Capture the cell that displays the provided text and extract its [X, Y] central coordinate. 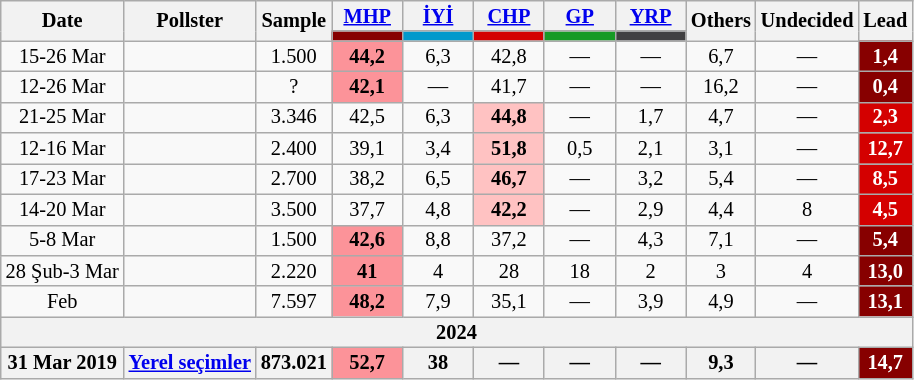
2.400 [294, 148]
2,9 [650, 210]
28 Şub-3 Mar [62, 270]
3,4 [438, 148]
3 [721, 270]
Sample [294, 20]
37,7 [368, 210]
41,7 [508, 86]
3,2 [650, 178]
42,1 [368, 86]
Others [721, 20]
4,3 [650, 240]
İYİ [438, 16]
GP [580, 16]
3,9 [650, 302]
12-16 Mar [62, 148]
1,7 [650, 118]
6,7 [721, 56]
16,2 [721, 86]
18 [580, 270]
4,4 [721, 210]
13,0 [885, 270]
Lead [885, 20]
MHP [368, 16]
14-20 Mar [62, 210]
6,5 [438, 178]
2 [650, 270]
48,2 [368, 302]
4,8 [438, 210]
2.700 [294, 178]
? [294, 86]
3,1 [721, 148]
2024 [456, 332]
Pollster [190, 20]
4,7 [721, 118]
0,4 [885, 86]
42,2 [508, 210]
42,5 [368, 118]
15-26 Mar [62, 56]
7.597 [294, 302]
35,1 [508, 302]
YRP [650, 16]
7,9 [438, 302]
28 [508, 270]
0,5 [580, 148]
42,6 [368, 240]
Feb [62, 302]
4,5 [885, 210]
12-26 Mar [62, 86]
52,7 [368, 362]
14,7 [885, 362]
31 Mar 2019 [62, 362]
44,2 [368, 56]
2,1 [650, 148]
21-25 Mar [62, 118]
46,7 [508, 178]
17-23 Mar [62, 178]
1,4 [885, 56]
2.220 [294, 270]
41 [368, 270]
38,2 [368, 178]
3.500 [294, 210]
13,1 [885, 302]
Undecided [808, 20]
51,8 [508, 148]
39,1 [368, 148]
8,8 [438, 240]
9,3 [721, 362]
2,3 [885, 118]
CHP [508, 16]
3.346 [294, 118]
Date [62, 20]
12,7 [885, 148]
4,9 [721, 302]
8,5 [885, 178]
44,8 [508, 118]
Yerel seçimler [190, 362]
38 [438, 362]
5-8 Mar [62, 240]
8 [808, 210]
7,1 [721, 240]
37,2 [508, 240]
873.021 [294, 362]
42,8 [508, 56]
